For the text-containing cell, return its midpoint in [x, y] coordinate format. 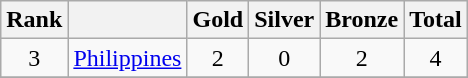
Silver [284, 20]
Gold [218, 20]
0 [284, 58]
Bronze [362, 20]
3 [34, 58]
Total [436, 20]
4 [436, 58]
Philippines [128, 58]
Rank [34, 20]
